Return [x, y] of the center of cell containing provided text 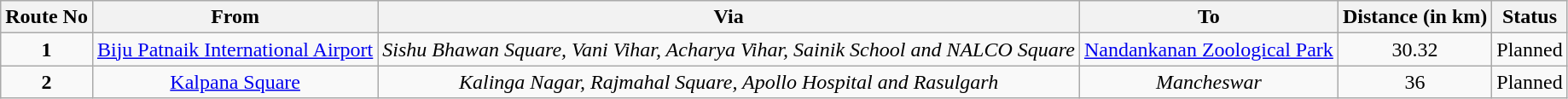
Kalinga Nagar, Rajmahal Square, Apollo Hospital and Rasulgarh [729, 82]
Mancheswar [1208, 82]
Distance (in km) [1414, 17]
Nandankanan Zoological Park [1208, 49]
Via [729, 17]
From [235, 17]
1 [47, 49]
2 [47, 82]
Status [1530, 17]
Kalpana Square [235, 82]
To [1208, 17]
Sishu Bhawan Square, Vani Vihar, Acharya Vihar, Sainik School and NALCO Square [729, 49]
30.32 [1414, 49]
36 [1414, 82]
Route No [47, 17]
Biju Patnaik International Airport [235, 49]
